Return (X, Y) of the center of cell containing provided text 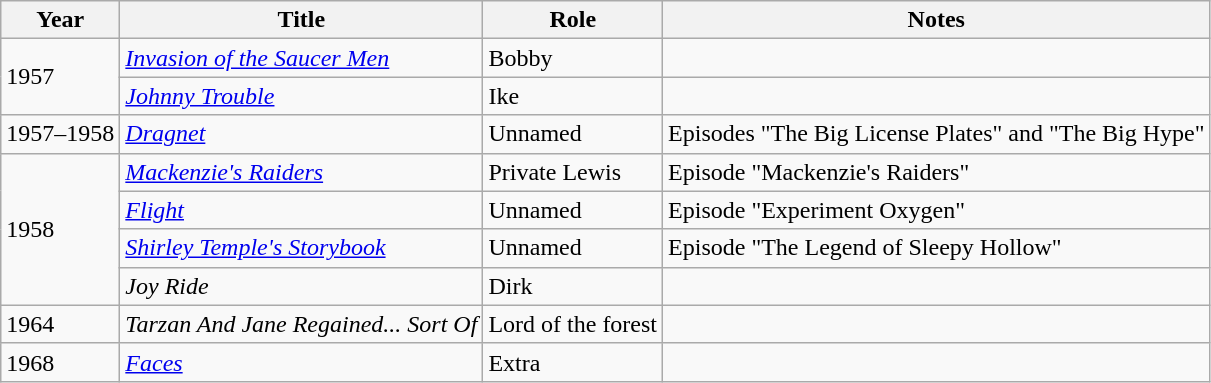
Faces (302, 362)
Bobby (573, 58)
Episode "Experiment Oxygen" (936, 210)
Johnny Trouble (302, 96)
1958 (60, 229)
1957–1958 (60, 134)
Episode "The Legend of Sleepy Hollow" (936, 248)
Joy Ride (302, 286)
Mackenzie's Raiders (302, 172)
1968 (60, 362)
Tarzan And Jane Regained... Sort Of (302, 324)
Private Lewis (573, 172)
Notes (936, 20)
Flight (302, 210)
Episodes "The Big License Plates" and "The Big Hype" (936, 134)
Ike (573, 96)
Episode "Mackenzie's Raiders" (936, 172)
Shirley Temple's Storybook (302, 248)
Extra (573, 362)
Title (302, 20)
Year (60, 20)
Role (573, 20)
Invasion of the Saucer Men (302, 58)
Dirk (573, 286)
Dragnet (302, 134)
1957 (60, 77)
1964 (60, 324)
Lord of the forest (573, 324)
